Provide the (X, Y) coordinate of the cell's center where the given text is located.  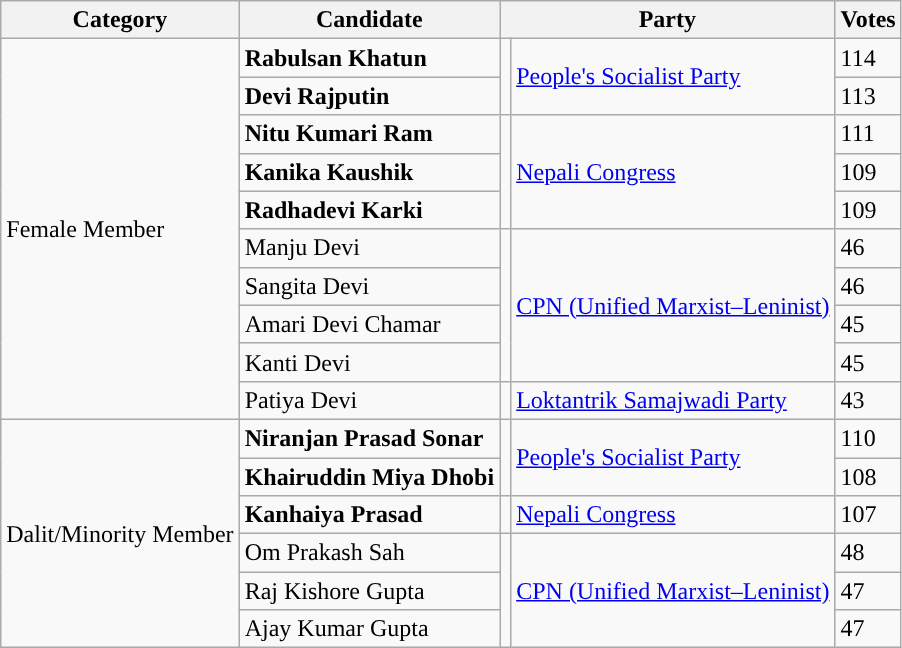
Party (668, 20)
48 (868, 553)
113 (868, 96)
Niranjan Prasad Sonar (369, 438)
Votes (868, 20)
43 (868, 400)
Patiya Devi (369, 400)
114 (868, 58)
Sangita Devi (369, 286)
Dalit/Minority Member (120, 533)
Raj Kishore Gupta (369, 591)
Radhadevi Karki (369, 210)
Kanika Kaushik (369, 172)
Amari Devi Chamar (369, 324)
Nitu Kumari Ram (369, 134)
Manju Devi (369, 248)
Om Prakash Sah (369, 553)
Candidate (369, 20)
110 (868, 438)
108 (868, 477)
107 (868, 515)
Female Member (120, 230)
Ajay Kumar Gupta (369, 629)
Category (120, 20)
Kanhaiya Prasad (369, 515)
Kanti Devi (369, 362)
111 (868, 134)
Rabulsan Khatun (369, 58)
Khairuddin Miya Dhobi (369, 477)
Devi Rajputin (369, 96)
Loktantrik Samajwadi Party (673, 400)
